Output the [X, Y] coordinate of the center of the cell containing the given text.  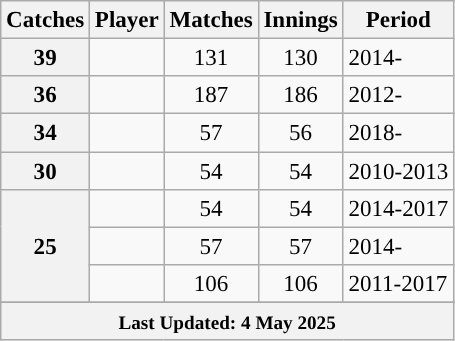
25 [46, 246]
2014-2017 [398, 209]
Innings [300, 20]
30 [46, 171]
187 [211, 95]
Player [128, 20]
186 [300, 95]
2018- [398, 133]
2010-2013 [398, 171]
Catches [46, 20]
2011-2017 [398, 284]
56 [300, 133]
131 [211, 58]
130 [300, 58]
Period [398, 20]
Last Updated: 4 May 2025 [228, 322]
36 [46, 95]
Matches [211, 20]
2012- [398, 95]
34 [46, 133]
39 [46, 58]
